Scan for the cell matching the given text and deliver its [X, Y] coordinate at center. 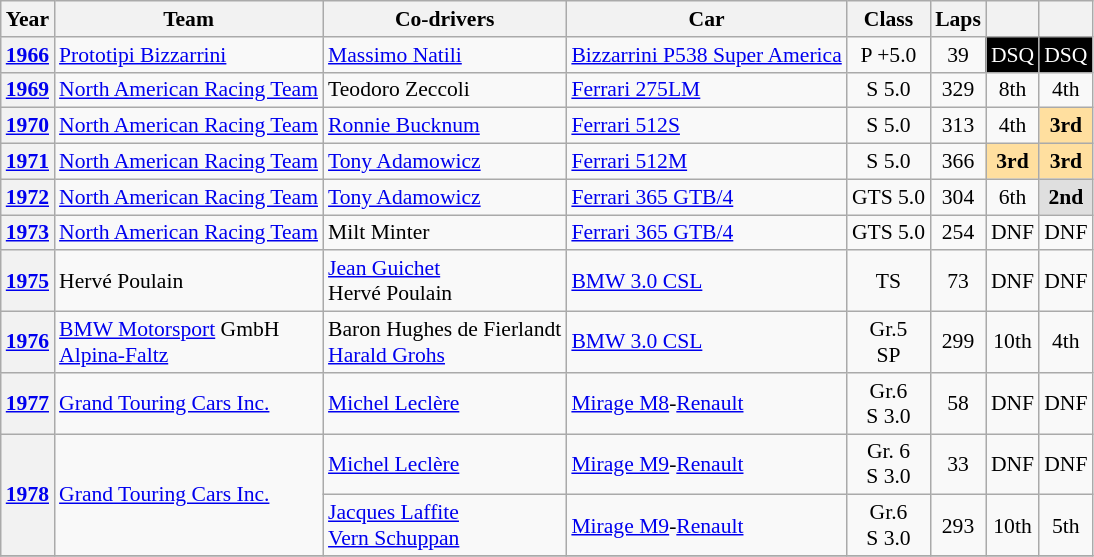
39 [958, 55]
33 [958, 464]
Milt Minter [444, 233]
5th [1066, 526]
1972 [28, 197]
BMW Motorsport GmbH Alpina-Faltz [188, 342]
P +5.0 [888, 55]
313 [958, 126]
1973 [28, 233]
Ronnie Bucknum [444, 126]
Class [888, 19]
Team [188, 19]
Bizzarrini P538 Super America [706, 55]
Teodoro Zeccoli [444, 90]
1978 [28, 495]
Prototipi Bizzarrini [188, 55]
304 [958, 197]
1969 [28, 90]
1971 [28, 162]
1975 [28, 282]
Gr. 6S 3.0 [888, 464]
Laps [958, 19]
Ferrari 512M [706, 162]
Co-drivers [444, 19]
1966 [28, 55]
Year [28, 19]
Massimo Natili [444, 55]
8th [1012, 90]
366 [958, 162]
Gr.5SP [888, 342]
58 [958, 404]
Baron Hughes de Fierlandt Harald Grohs [444, 342]
293 [958, 526]
254 [958, 233]
Mirage M8-Renault [706, 404]
73 [958, 282]
TS [888, 282]
1977 [28, 404]
Hervé Poulain [188, 282]
1970 [28, 126]
Ferrari 512S [706, 126]
Jean Guichet Hervé Poulain [444, 282]
Jacques Laffite Vern Schuppan [444, 526]
6th [1012, 197]
329 [958, 90]
Car [706, 19]
299 [958, 342]
Ferrari 275LM [706, 90]
1976 [28, 342]
2nd [1066, 197]
